Extract the (X, Y) coordinate from the center of the cell holding the provided text.  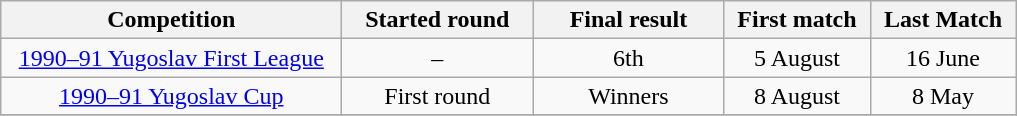
Competition (172, 20)
16 June (943, 58)
8 August (797, 96)
8 May (943, 96)
First round (438, 96)
Last Match (943, 20)
Started round (438, 20)
– (438, 58)
1990–91 Yugoslav Cup (172, 96)
Final result (628, 20)
5 August (797, 58)
Winners (628, 96)
First match (797, 20)
1990–91 Yugoslav First League (172, 58)
6th (628, 58)
